Capture the cell that displays the provided text and extract its (X, Y) central coordinate. 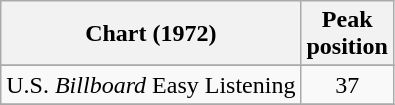
37 (347, 85)
Peakposition (347, 34)
Chart (1972) (151, 34)
U.S. Billboard Easy Listening (151, 85)
